Search for the cell housing the specified text and yield its (X, Y) center coordinate. 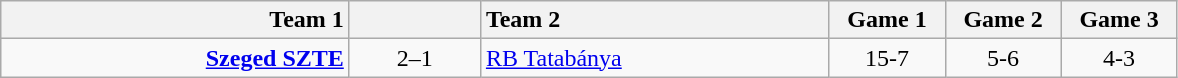
Game 2 (1003, 20)
2–1 (414, 58)
5-6 (1003, 58)
Szeged SZTE (176, 58)
4-3 (1119, 58)
Team 1 (176, 20)
RB Tatabánya (654, 58)
15-7 (887, 58)
Game 3 (1119, 20)
Game 1 (887, 20)
Team 2 (654, 20)
